Detect which cell encompasses the target text, then output its (x, y) center coordinate. 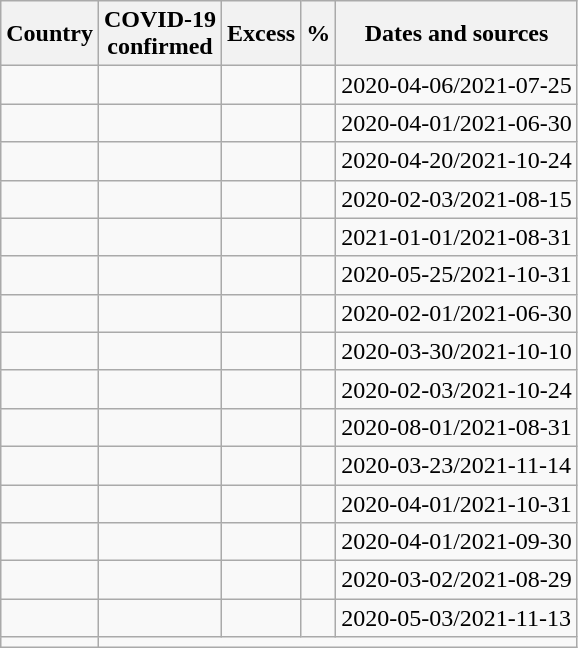
2020-04-06/2021-07-25 (457, 85)
2020-04-01/2021-06-30 (457, 123)
COVID-19confirmed (160, 34)
2020-02-01/2021-06-30 (457, 313)
2020-02-03/2021-08-15 (457, 199)
Excess (262, 34)
2020-04-01/2021-10-31 (457, 503)
2020-03-30/2021-10-10 (457, 351)
Dates and sources (457, 34)
2021-01-01/2021-08-31 (457, 237)
2020-08-01/2021-08-31 (457, 427)
2020-04-20/2021-10-24 (457, 161)
2020-03-23/2021-11-14 (457, 465)
Country (50, 34)
2020-05-03/2021-11-13 (457, 618)
2020-02-03/2021-10-24 (457, 389)
2020-05-25/2021-10-31 (457, 275)
2020-03-02/2021-08-29 (457, 580)
2020-04-01/2021-09-30 (457, 542)
% (318, 34)
